Pinpoint the cell where the given text exists, returning its [X, Y] midpoint coordinate. 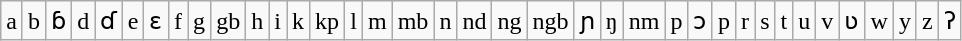
v [828, 21]
k [298, 21]
b [34, 21]
ŋ [612, 21]
m [377, 21]
r [746, 21]
i [278, 21]
gb [228, 21]
a [12, 21]
z [927, 21]
s [765, 21]
ɲ [587, 21]
ɓ [59, 21]
u [804, 21]
d [84, 21]
h [258, 21]
ɗ [109, 21]
l [354, 21]
kp [328, 21]
nd [474, 21]
ng [510, 21]
e [133, 21]
y [904, 21]
f [178, 21]
ɔ [700, 21]
g [200, 21]
t [784, 21]
w [879, 21]
nm [644, 21]
mb [413, 21]
ɛ [156, 21]
ʋ [852, 21]
n [446, 21]
ʔ [950, 21]
ngb [550, 21]
